Return the [x, y] coordinate for the center point of the cell that contains the specified text.  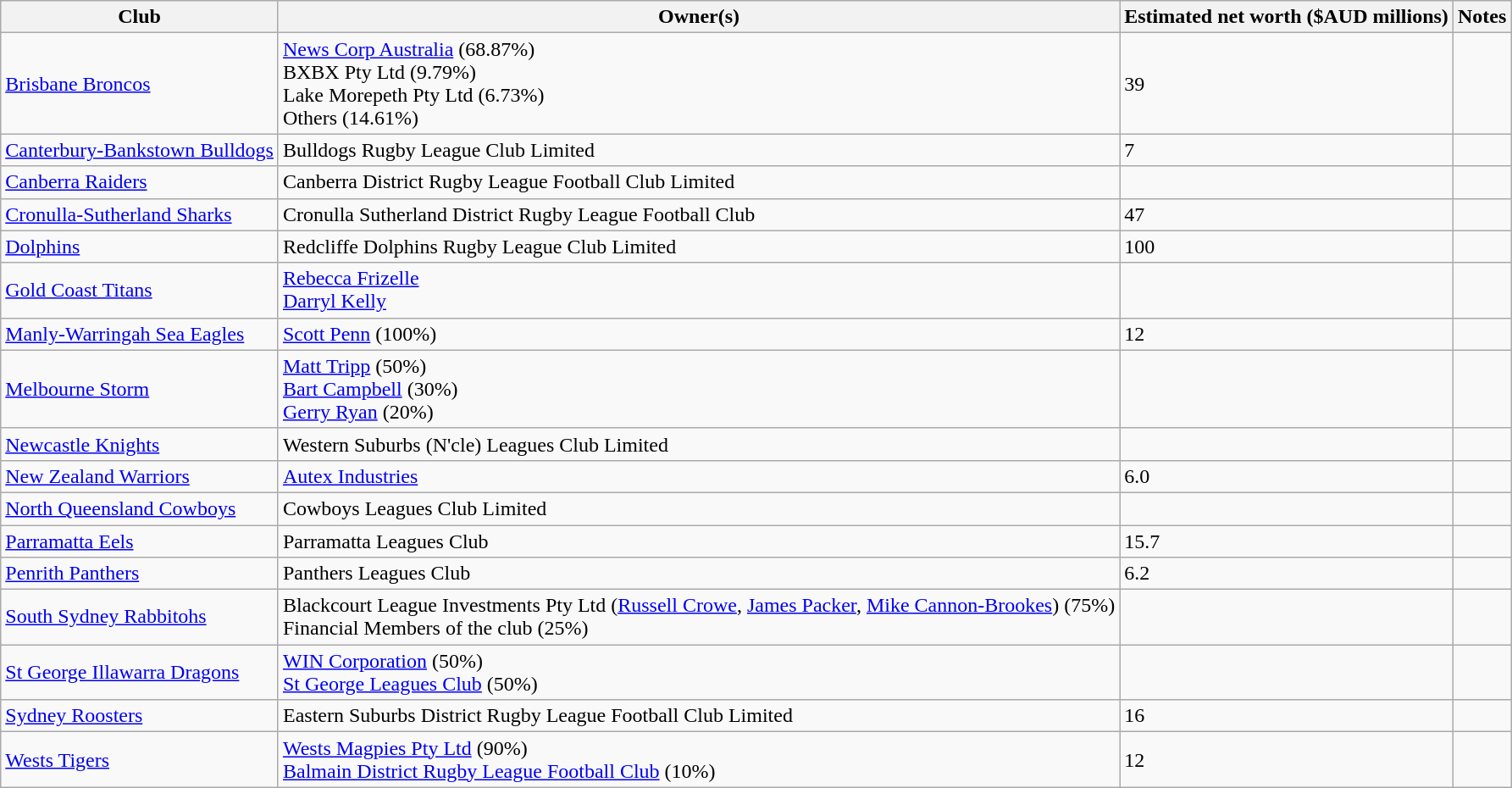
Owner(s) [698, 17]
Club [140, 17]
Cronulla Sutherland District Rugby League Football Club [698, 214]
Cowboys Leagues Club Limited [698, 508]
Cronulla-Sutherland Sharks [140, 214]
News Corp Australia (68.87%)BXBX Pty Ltd (9.79%)Lake Morepeth Pty Ltd (6.73%)Others (14.61%) [698, 83]
Rebecca FrizelleDarryl Kelly [698, 290]
Wests Magpies Pty Ltd (90%)Balmain District Rugby League Football Club (10%) [698, 759]
North Queensland Cowboys [140, 508]
Parramatta Eels [140, 541]
Notes [1482, 17]
Western Suburbs (N'cle) Leagues Club Limited [698, 444]
Wests Tigers [140, 759]
Panthers Leagues Club [698, 574]
Scott Penn (100%) [698, 334]
New Zealand Warriors [140, 476]
100 [1287, 247]
Melbourne Storm [140, 389]
6.0 [1287, 476]
South Sydney Rabbitohs [140, 617]
Canberra Raiders [140, 182]
Parramatta Leagues Club [698, 541]
Matt Tripp (50%)Bart Campbell (30%)Gerry Ryan (20%) [698, 389]
39 [1287, 83]
Bulldogs Rugby League Club Limited [698, 150]
15.7 [1287, 541]
Redcliffe Dolphins Rugby League Club Limited [698, 247]
Canterbury-Bankstown Bulldogs [140, 150]
St George Illawarra Dragons [140, 673]
Newcastle Knights [140, 444]
Brisbane Broncos [140, 83]
Sydney Roosters [140, 716]
47 [1287, 214]
Dolphins [140, 247]
Manly-Warringah Sea Eagles [140, 334]
6.2 [1287, 574]
Autex Industries [698, 476]
Gold Coast Titans [140, 290]
16 [1287, 716]
7 [1287, 150]
Eastern Suburbs District Rugby League Football Club Limited [698, 716]
Penrith Panthers [140, 574]
Canberra District Rugby League Football Club Limited [698, 182]
Estimated net worth ($AUD millions) [1287, 17]
WIN Corporation (50%)St George Leagues Club (50%) [698, 673]
Blackcourt League Investments Pty Ltd (Russell Crowe, James Packer, Mike Cannon-Brookes) (75%)Financial Members of the club (25%) [698, 617]
